Return (X, Y) of the center of cell containing provided text 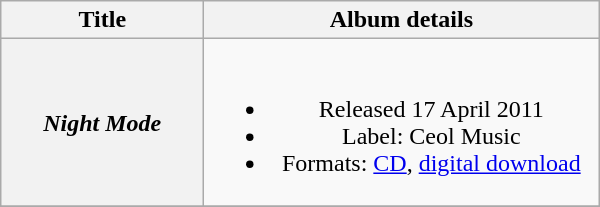
Released 17 April 2011Label: Ceol MusicFormats: CD, digital download (402, 122)
Night Mode (102, 122)
Album details (402, 20)
Title (102, 20)
